Locate the cell with the specified text and output its (x, y) center coordinate. 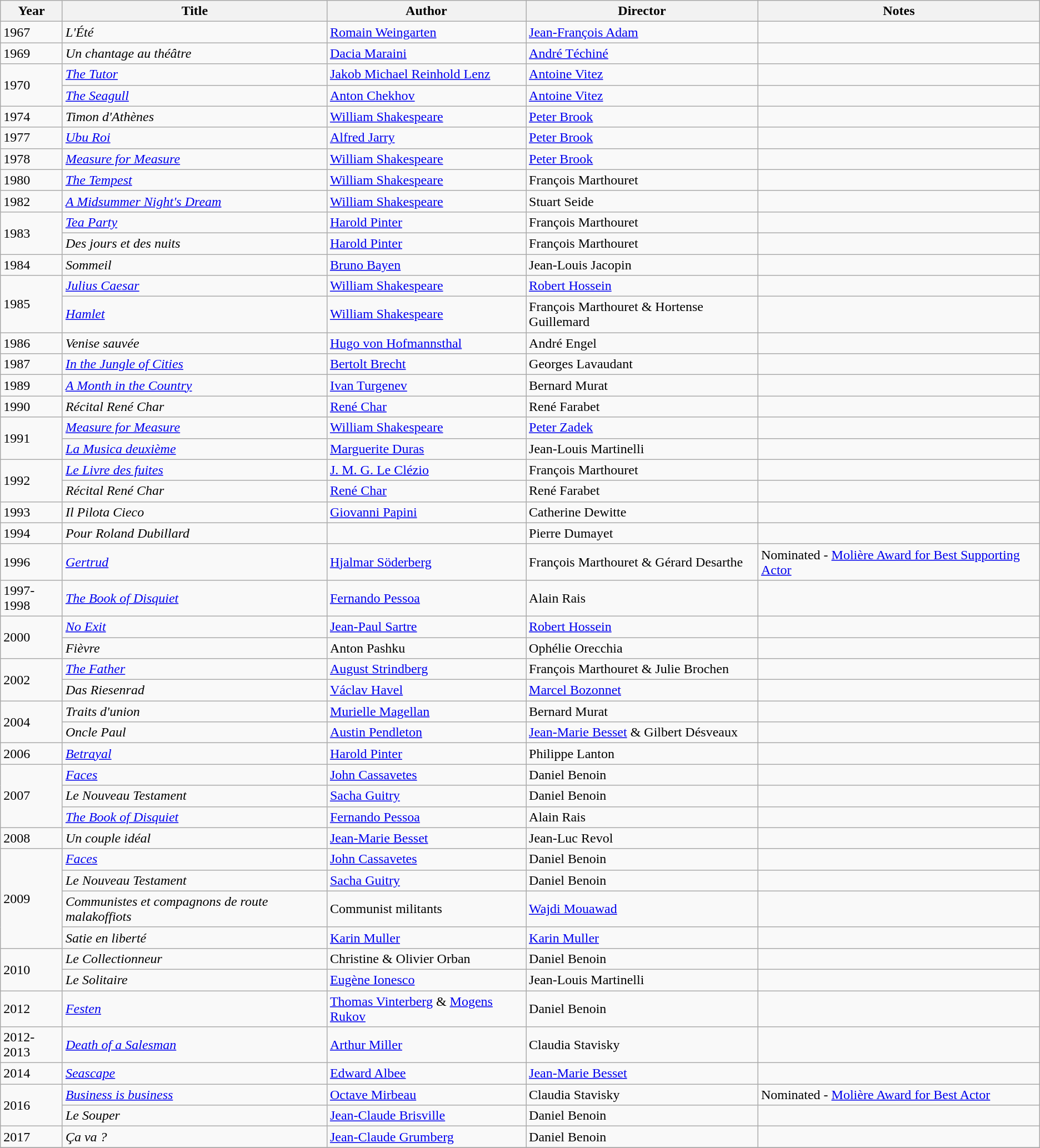
1990 (32, 407)
A Midsummer Night's Dream (194, 201)
Un couple idéal (194, 838)
Festen (194, 1009)
Timon d'Athènes (194, 117)
1996 (32, 562)
Oncle Paul (194, 733)
Fièvre (194, 648)
Eugène Ionesco (426, 980)
1993 (32, 512)
Hamlet (194, 314)
Dacia Maraini (426, 53)
2008 (32, 838)
Notes (899, 11)
Thomas Vinterberg & Mogens Rukov (426, 1009)
1980 (32, 180)
Georges Lavaudant (642, 364)
1967 (32, 32)
Jean-François Adam (642, 32)
The Father (194, 669)
André Engel (642, 343)
No Exit (194, 626)
1989 (32, 385)
In the Jungle of Cities (194, 364)
1977 (32, 138)
August Strindberg (426, 669)
Julius Caesar (194, 286)
Ivan Turgenev (426, 385)
Business is business (194, 1095)
2012 (32, 1009)
Death of a Salesman (194, 1045)
Author (426, 11)
Jean-Claude Grumberg (426, 1137)
Christine & Olivier Orban (426, 959)
Stuart Seide (642, 201)
2012-2013 (32, 1045)
Marcel Bozonnet (642, 690)
Octave Mirbeau (426, 1095)
1978 (32, 159)
2006 (32, 754)
Jean-Claude Brisville (426, 1116)
Jean-Marie Besset & Gilbert Désveaux (642, 733)
Il Pilota Cieco (194, 512)
The Seagull (194, 96)
Jakob Michael Reinhold Lenz (426, 74)
2004 (32, 722)
Das Riesenrad (194, 690)
1994 (32, 533)
Arthur Miller (426, 1045)
Year (32, 11)
Anton Pashku (426, 648)
François Marthouret & Julie Brochen (642, 669)
Philippe Lanton (642, 754)
2007 (32, 796)
Le Livre des fuites (194, 470)
Edward Albee (426, 1074)
1970 (32, 85)
Communist militants (426, 909)
2000 (32, 637)
1974 (32, 117)
Seascape (194, 1074)
Le Collectionneur (194, 959)
Director (642, 11)
Le Souper (194, 1116)
Bertolt Brecht (426, 364)
1992 (32, 480)
1986 (32, 343)
André Téchiné (642, 53)
Betrayal (194, 754)
L'Été (194, 32)
A Month in the Country (194, 385)
2017 (32, 1137)
Venise sauvée (194, 343)
Marguerite Duras (426, 449)
Nominated - Molière Award for Best Actor (899, 1095)
1991 (32, 438)
Satie en liberté (194, 938)
Peter Zadek (642, 428)
François Marthouret & Hortense Guillemard (642, 314)
Tea Party (194, 222)
Traits d'union (194, 711)
Giovanni Papini (426, 512)
Ophélie Orecchia (642, 648)
Jean-Paul Sartre (426, 626)
François Marthouret & Gérard Desarthe (642, 562)
2016 (32, 1105)
1982 (32, 201)
Murielle Magellan (426, 711)
1984 (32, 265)
Anton Chekhov (426, 96)
Nominated - Molière Award for Best Supporting Actor (899, 562)
Bruno Bayen (426, 265)
Gertrud (194, 562)
Hugo von Hofmannsthal (426, 343)
Hjalmar Söderberg (426, 562)
1997-1998 (32, 598)
The Tutor (194, 74)
Jean-Louis Jacopin (642, 265)
2014 (32, 1074)
Des jours et des nuits (194, 243)
Catherine Dewitte (642, 512)
Ubu Roi (194, 138)
1985 (32, 304)
The Tempest (194, 180)
1987 (32, 364)
Ça va ? (194, 1137)
2009 (32, 899)
Václav Havel (426, 690)
Sommeil (194, 265)
Communistes et compagnons de route malakoffiots (194, 909)
Le Solitaire (194, 980)
1983 (32, 233)
Alfred Jarry (426, 138)
Jean-Luc Revol (642, 838)
1969 (32, 53)
Title (194, 11)
2010 (32, 969)
J. M. G. Le Clézio (426, 470)
Un chantage au théâtre (194, 53)
2002 (32, 680)
Pierre Dumayet (642, 533)
Austin Pendleton (426, 733)
Wajdi Mouawad (642, 909)
La Musica deuxième (194, 449)
Romain Weingarten (426, 32)
Pour Roland Dubillard (194, 533)
